Provide the [X, Y] coordinate of the cell's center where the given text is located.  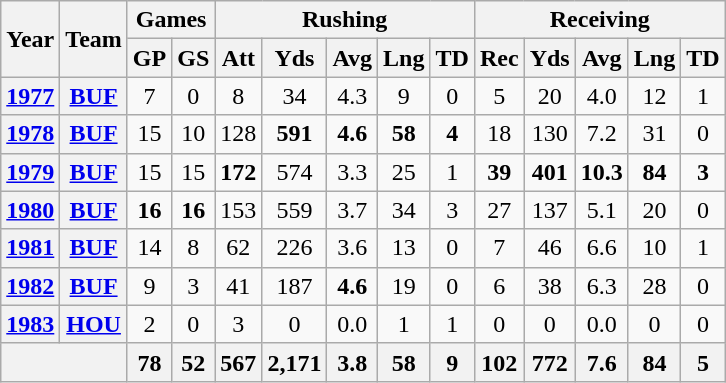
559 [294, 210]
25 [404, 172]
187 [294, 286]
226 [294, 248]
46 [550, 248]
7.2 [602, 134]
1980 [30, 210]
1983 [30, 324]
Rec [499, 58]
HOU [94, 324]
78 [149, 362]
1982 [30, 286]
4.0 [602, 96]
GP [149, 58]
10.3 [602, 172]
2 [149, 324]
41 [238, 286]
38 [550, 286]
52 [194, 362]
18 [499, 134]
3.8 [352, 362]
Rushing [345, 20]
4.3 [352, 96]
3.3 [352, 172]
172 [238, 172]
31 [654, 134]
7.6 [602, 362]
62 [238, 248]
128 [238, 134]
Team [94, 39]
12 [654, 96]
102 [499, 362]
6.3 [602, 286]
Year [30, 39]
401 [550, 172]
14 [149, 248]
574 [294, 172]
39 [499, 172]
6.6 [602, 248]
1977 [30, 96]
137 [550, 210]
27 [499, 210]
Games [170, 20]
3.7 [352, 210]
591 [294, 134]
Receiving [600, 20]
567 [238, 362]
1978 [30, 134]
2,171 [294, 362]
19 [404, 286]
130 [550, 134]
6 [499, 286]
28 [654, 286]
5.1 [602, 210]
3.6 [352, 248]
1979 [30, 172]
GS [194, 58]
772 [550, 362]
1981 [30, 248]
4 [452, 134]
153 [238, 210]
13 [404, 248]
Att [238, 58]
